Find where the given text appears and provide that cell's center as [x, y] coordinate. 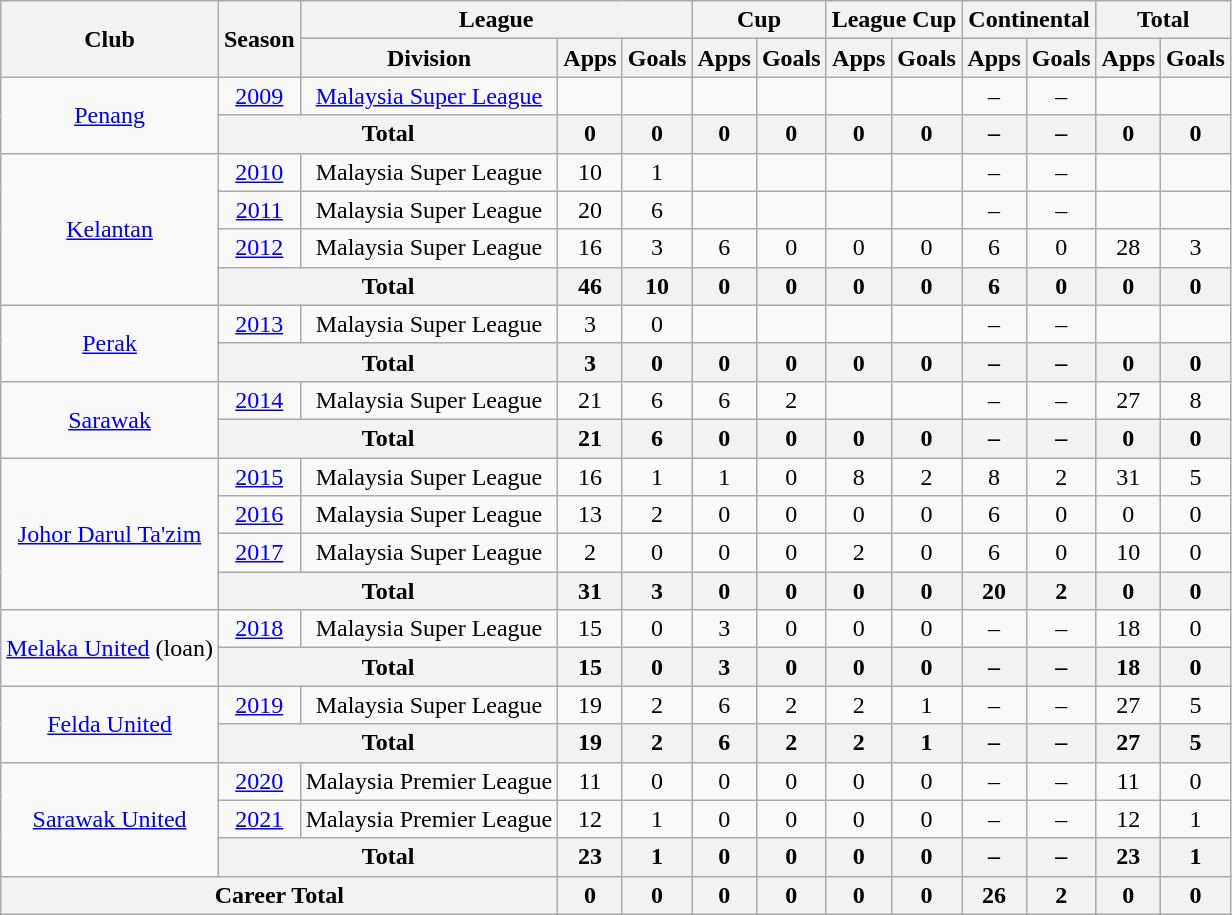
Continental [1029, 20]
Melaka United (loan) [110, 648]
2013 [259, 324]
Penang [110, 115]
Johor Darul Ta'zim [110, 534]
2010 [259, 172]
2017 [259, 553]
2016 [259, 515]
46 [590, 286]
Cup [759, 20]
2019 [259, 705]
2015 [259, 477]
2014 [259, 400]
26 [994, 895]
2020 [259, 781]
Sarawak [110, 419]
Career Total [280, 895]
2011 [259, 210]
Season [259, 39]
Perak [110, 343]
28 [1128, 248]
Sarawak United [110, 819]
Club [110, 39]
2009 [259, 96]
13 [590, 515]
2018 [259, 629]
2012 [259, 248]
League Cup [894, 20]
Felda United [110, 724]
Kelantan [110, 229]
2021 [259, 819]
League [496, 20]
Division [429, 58]
